Pinpoint the cell where the given text exists, returning its (x, y) midpoint coordinate. 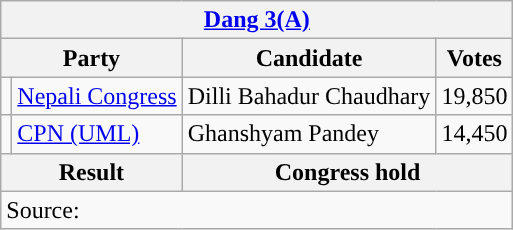
Source: (257, 210)
Dilli Bahadur Chaudhary (309, 96)
Votes (474, 58)
Party (92, 58)
CPN (UML) (97, 134)
Nepali Congress (97, 96)
14,450 (474, 134)
Candidate (309, 58)
Congress hold (348, 172)
Result (92, 172)
19,850 (474, 96)
Dang 3(A) (257, 20)
Ghanshyam Pandey (309, 134)
